Locate the cell with the specified text and output its [X, Y] center coordinate. 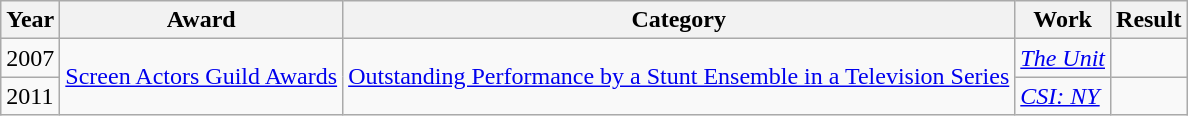
Category [679, 20]
Result [1149, 20]
Work [1063, 20]
CSI: NY [1063, 96]
The Unit [1063, 58]
Outstanding Performance by a Stunt Ensemble in a Television Series [679, 77]
Year [30, 20]
Screen Actors Guild Awards [202, 77]
2007 [30, 58]
Award [202, 20]
2011 [30, 96]
